Pinpoint the cell where the given text exists, returning its (x, y) midpoint coordinate. 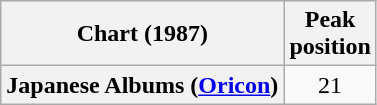
Chart (1987) (142, 34)
Japanese Albums (Oricon) (142, 85)
Peak position (330, 34)
21 (330, 85)
